Search for the cell housing the specified text and yield its [x, y] center coordinate. 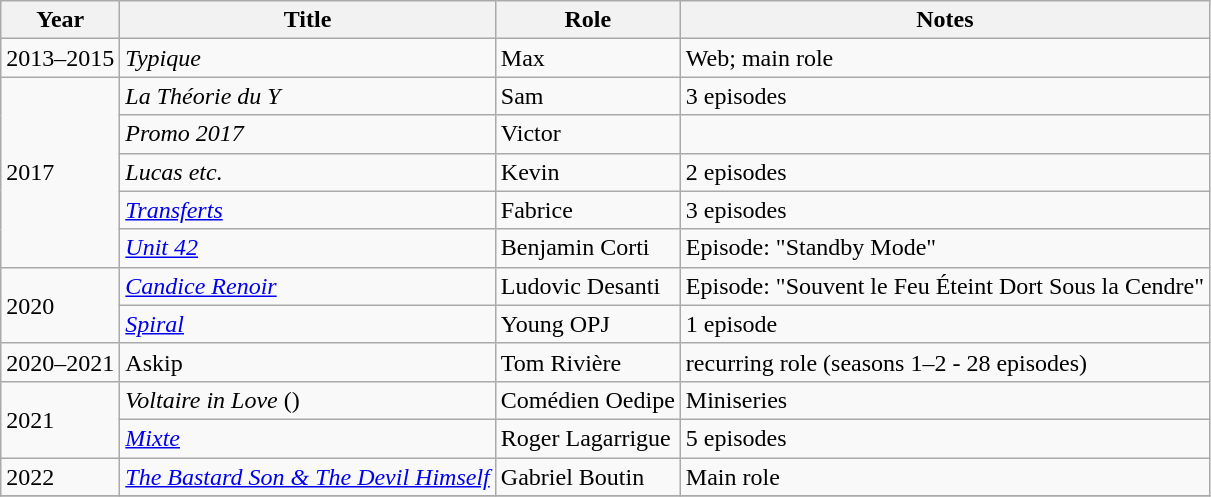
2021 [60, 419]
Gabriel Boutin [588, 477]
Comédien Oedipe [588, 400]
2020–2021 [60, 362]
Spiral [308, 324]
Max [588, 58]
Kevin [588, 172]
Lucas etc. [308, 172]
Mixte [308, 438]
Main role [944, 477]
Tom Rivière [588, 362]
Voltaire in Love () [308, 400]
Fabrice [588, 210]
Candice Renoir [308, 286]
Title [308, 20]
Promo 2017 [308, 134]
Young OPJ [588, 324]
Typique [308, 58]
Episode: "Souvent le Feu Éteint Dort Sous la Cendre" [944, 286]
2017 [60, 172]
Episode: "Standby Mode" [944, 248]
Unit 42 [308, 248]
Miniseries [944, 400]
Sam [588, 96]
5 episodes [944, 438]
Role [588, 20]
1 episode [944, 324]
2020 [60, 305]
Victor [588, 134]
Year [60, 20]
Notes [944, 20]
recurring role (seasons 1–2 - 28 episodes) [944, 362]
Benjamin Corti [588, 248]
Askip [308, 362]
2022 [60, 477]
The Bastard Son & The Devil Himself [308, 477]
2 episodes [944, 172]
Transferts [308, 210]
2013–2015 [60, 58]
La Théorie du Y [308, 96]
Ludovic Desanti [588, 286]
Web; main role [944, 58]
Roger Lagarrigue [588, 438]
